Capture the cell that displays the provided text and extract its [x, y] central coordinate. 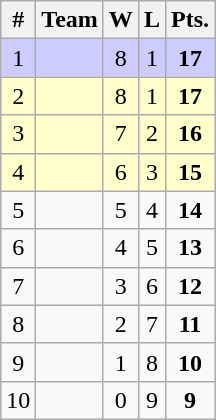
12 [190, 286]
Team [70, 20]
Pts. [190, 20]
16 [190, 134]
W [120, 20]
0 [120, 400]
# [18, 20]
13 [190, 248]
11 [190, 324]
15 [190, 172]
14 [190, 210]
L [152, 20]
